Scan for the cell matching the given text and deliver its [x, y] coordinate at center. 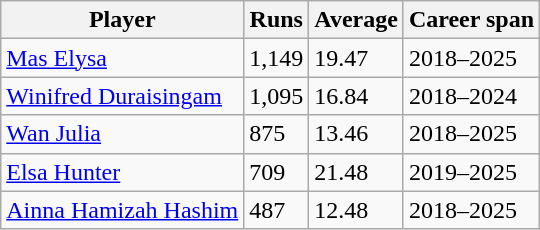
1,149 [276, 58]
16.84 [356, 96]
Elsa Hunter [122, 172]
Player [122, 20]
2018–2024 [471, 96]
Career span [471, 20]
Ainna Hamizah Hashim [122, 210]
2019–2025 [471, 172]
Mas Elysa [122, 58]
Wan Julia [122, 134]
21.48 [356, 172]
12.48 [356, 210]
487 [276, 210]
Runs [276, 20]
875 [276, 134]
709 [276, 172]
19.47 [356, 58]
Winifred Duraisingam [122, 96]
13.46 [356, 134]
Average [356, 20]
1,095 [276, 96]
